Detect which cell encompasses the target text, then output its [X, Y] center coordinate. 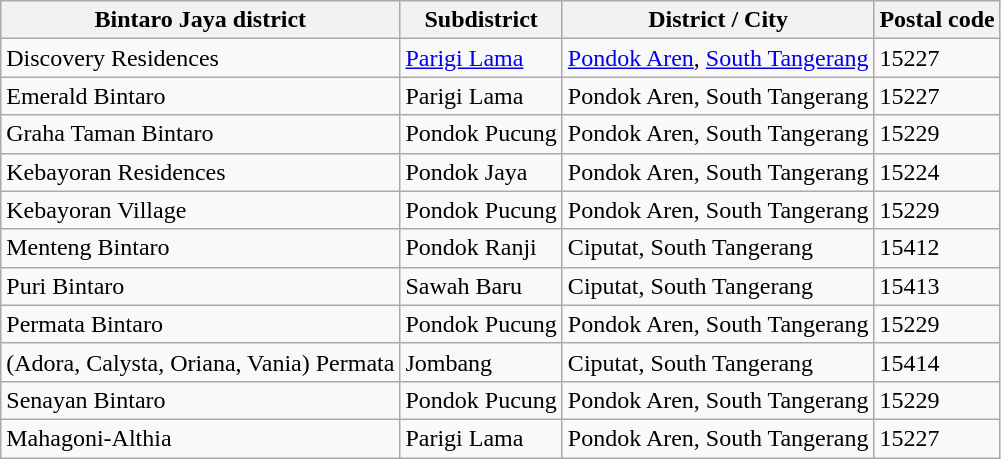
Puri Bintaro [200, 286]
Postal code [937, 20]
Pondok Jaya [481, 172]
15413 [937, 286]
Subdistrict [481, 20]
Graha Taman Bintaro [200, 134]
Discovery Residences [200, 58]
15412 [937, 248]
Menteng Bintaro [200, 248]
(Adora, Calysta, Oriana, Vania) Permata [200, 362]
Senayan Bintaro [200, 400]
District / City [718, 20]
15414 [937, 362]
Jombang [481, 362]
Sawah Baru [481, 286]
Kebayoran Residences [200, 172]
Pondok Ranji [481, 248]
15224 [937, 172]
Kebayoran Village [200, 210]
Bintaro Jaya district [200, 20]
Emerald Bintaro [200, 96]
Mahagoni-Althia [200, 438]
Permata Bintaro [200, 324]
